Search for the cell housing the specified text and yield its (x, y) center coordinate. 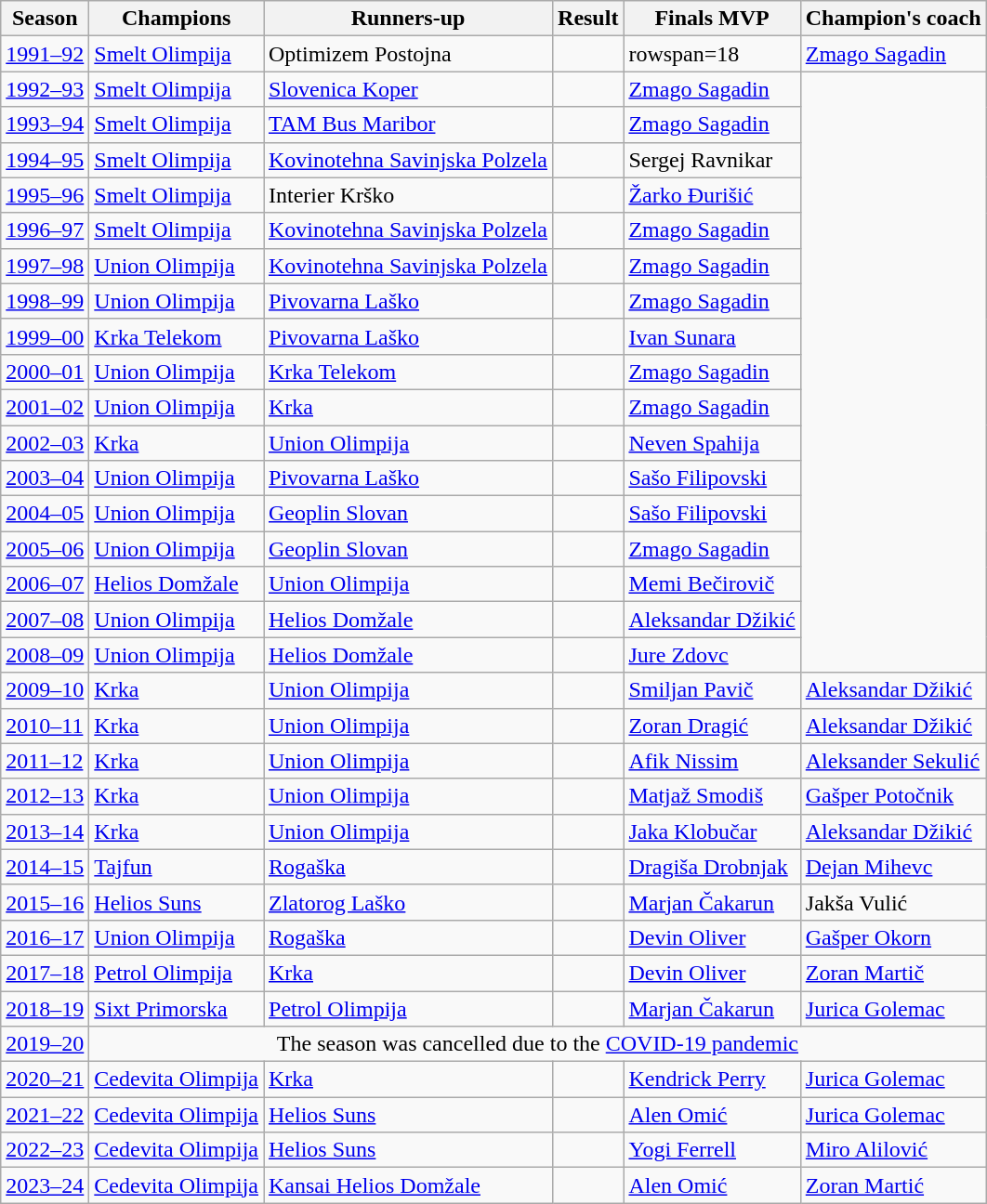
1997–98 (45, 266)
2002–03 (45, 443)
Result (588, 19)
Afik Nissim (712, 761)
Tajfun (177, 867)
Runners-up (409, 19)
2019–20 (45, 1044)
Yogi Ferrell (712, 1150)
Champion's coach (893, 19)
Jure Zdovc (712, 655)
Sixt Primorska (177, 1008)
Dejan Mihevc (893, 867)
1994–95 (45, 160)
Zlatorog Laško (409, 902)
Smiljan Pavič (712, 690)
Zoran Martić (893, 1185)
1995–96 (45, 195)
Dragiša Drobnjak (712, 867)
Memi Bečirovič (712, 584)
2017–18 (45, 973)
2003–04 (45, 478)
Neven Spahija (712, 443)
2005–06 (45, 549)
Zoran Dragić (712, 726)
Sergej Ravnikar (712, 160)
Miro Alilović (893, 1150)
Aleksander Sekulić (893, 761)
Jakša Vulić (893, 902)
2008–09 (45, 655)
Kansai Helios Domžale (409, 1185)
2018–19 (45, 1008)
Interier Krško (409, 195)
rowspan=18 (712, 54)
2001–02 (45, 407)
Champions (177, 19)
Matjaž Smodiš (712, 796)
2022–23 (45, 1150)
2009–10 (45, 690)
2004–05 (45, 514)
Jaka Klobučar (712, 831)
2014–15 (45, 867)
2006–07 (45, 584)
Gašper Potočnik (893, 796)
1991–92 (45, 54)
2016–17 (45, 937)
Finals MVP (712, 19)
1993–94 (45, 124)
1999–00 (45, 336)
2000–01 (45, 372)
Zoran Martič (893, 973)
Ivan Sunara (712, 336)
2013–14 (45, 831)
1998–99 (45, 301)
Slovenica Koper (409, 89)
Žarko Đurišić (712, 195)
TAM Bus Maribor (409, 124)
2023–24 (45, 1185)
1992–93 (45, 89)
2012–13 (45, 796)
2015–16 (45, 902)
The season was cancelled due to the COVID-19 pandemic (537, 1044)
Kendrick Perry (712, 1080)
2020–21 (45, 1080)
Gašper Okorn (893, 937)
Season (45, 19)
2010–11 (45, 726)
1996–97 (45, 230)
2011–12 (45, 761)
2007–08 (45, 620)
2021–22 (45, 1115)
Optimizem Postojna (409, 54)
